Return (x, y) of the center of cell containing provided text 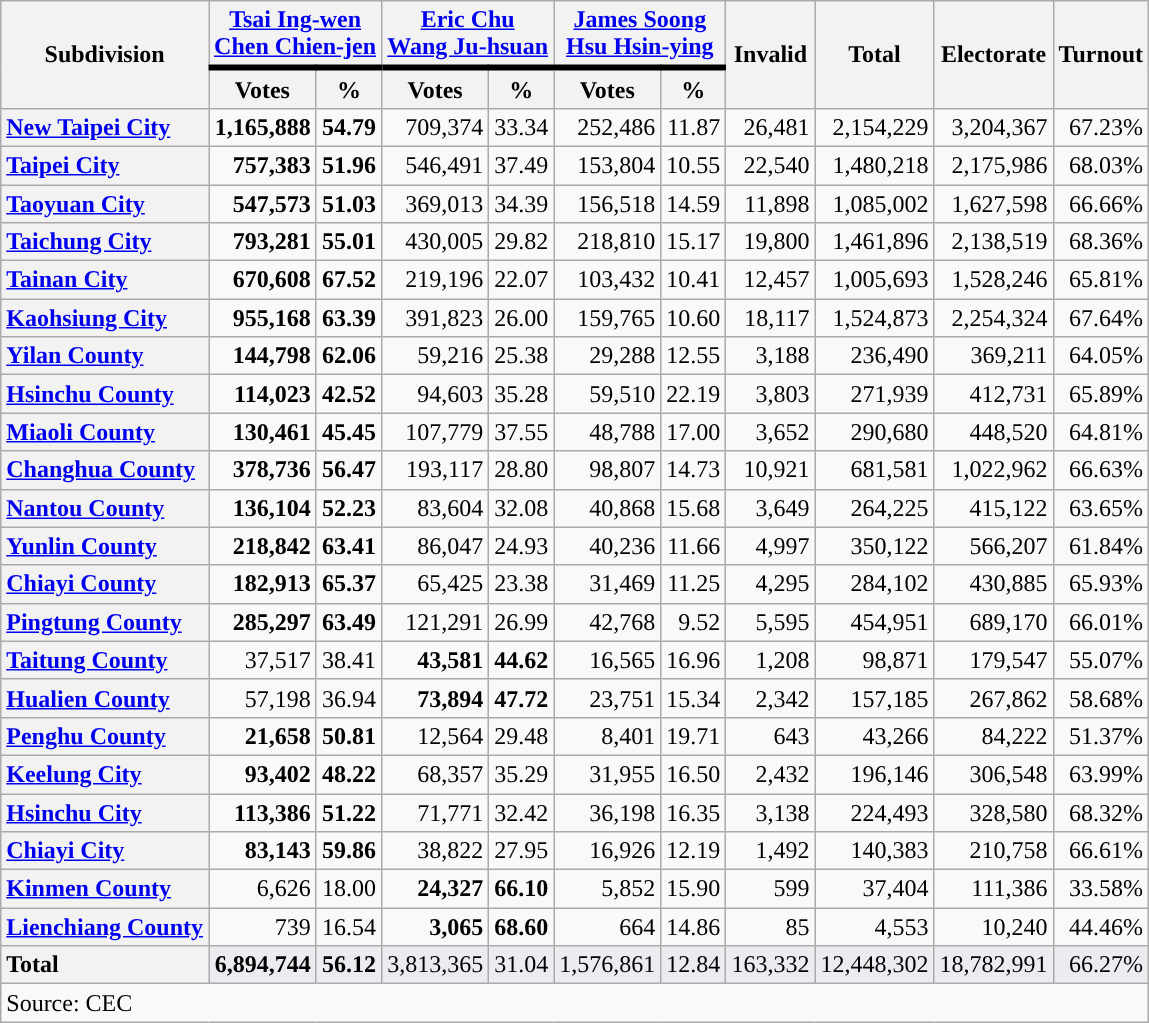
63.65% (1101, 508)
65,425 (436, 584)
448,520 (994, 432)
Hualien County (105, 698)
252,486 (608, 127)
5,852 (608, 889)
68,357 (436, 774)
681,581 (874, 470)
218,842 (263, 546)
35.28 (522, 394)
65.37 (348, 584)
111,386 (994, 889)
599 (770, 889)
1,524,873 (874, 318)
1,461,896 (874, 242)
18.00 (348, 889)
16.35 (694, 813)
27.95 (522, 851)
65.81% (1101, 280)
739 (263, 927)
10,921 (770, 470)
193,117 (436, 470)
757,383 (263, 165)
2,432 (770, 774)
44.46% (1101, 927)
14.86 (694, 927)
48,788 (608, 432)
3,188 (770, 356)
66.66% (1101, 203)
19,800 (770, 242)
29,288 (608, 356)
12,457 (770, 280)
4,553 (874, 927)
40,236 (608, 546)
23.38 (522, 584)
26.99 (522, 622)
Yilan County (105, 356)
9.52 (694, 622)
24.93 (522, 546)
793,281 (263, 242)
29.82 (522, 242)
11.87 (694, 127)
Taichung City (105, 242)
36,198 (608, 813)
57,198 (263, 698)
6,894,744 (263, 965)
43,266 (874, 736)
182,913 (263, 584)
93,402 (263, 774)
219,196 (436, 280)
36.94 (348, 698)
James SoongHsu Hsin-ying (640, 34)
306,548 (994, 774)
Miaoli County (105, 432)
37.49 (522, 165)
Taitung County (105, 660)
83,604 (436, 508)
Pingtung County (105, 622)
670,608 (263, 280)
21,658 (263, 736)
Invalid (770, 55)
59,216 (436, 356)
26,481 (770, 127)
Subdivision (105, 55)
179,547 (994, 660)
63.39 (348, 318)
31,469 (608, 584)
15.17 (694, 242)
6,626 (263, 889)
54.79 (348, 127)
22,540 (770, 165)
86,047 (436, 546)
664 (608, 927)
15.68 (694, 508)
51.22 (348, 813)
12,564 (436, 736)
218,810 (608, 242)
26.00 (522, 318)
1,022,962 (994, 470)
83,143 (263, 851)
16.96 (694, 660)
23,751 (608, 698)
66.27% (1101, 965)
55.07% (1101, 660)
107,779 (436, 432)
15.34 (694, 698)
16.54 (348, 927)
Hsinchu City (105, 813)
51.96 (348, 165)
290,680 (874, 432)
2,138,519 (994, 242)
1,528,246 (994, 280)
59.86 (348, 851)
328,580 (994, 813)
153,804 (608, 165)
369,211 (994, 356)
29.48 (522, 736)
546,491 (436, 165)
3,813,365 (436, 965)
157,185 (874, 698)
14.59 (694, 203)
5,595 (770, 622)
Chiayi City (105, 851)
Tainan City (105, 280)
38.41 (348, 660)
42.52 (348, 394)
689,170 (994, 622)
35.29 (522, 774)
59,510 (608, 394)
163,332 (770, 965)
2,254,324 (994, 318)
Nantou County (105, 508)
32.42 (522, 813)
3,204,367 (994, 127)
4,295 (770, 584)
114,023 (263, 394)
121,291 (436, 622)
12.19 (694, 851)
63.49 (348, 622)
42,768 (608, 622)
64.05% (1101, 356)
103,432 (608, 280)
643 (770, 736)
52.23 (348, 508)
98,807 (608, 470)
11.25 (694, 584)
51.37% (1101, 736)
Hsinchu County (105, 394)
4,997 (770, 546)
66.61% (1101, 851)
63.41 (348, 546)
267,862 (994, 698)
369,013 (436, 203)
430,885 (994, 584)
37,404 (874, 889)
66.63% (1101, 470)
98,871 (874, 660)
94,603 (436, 394)
Lienchiang County (105, 927)
12.84 (694, 965)
68.32% (1101, 813)
17.00 (694, 432)
40,868 (608, 508)
68.36% (1101, 242)
3,065 (436, 927)
412,731 (994, 394)
1,492 (770, 851)
Changhua County (105, 470)
45.45 (348, 432)
Yunlin County (105, 546)
156,518 (608, 203)
Taoyuan City (105, 203)
12.55 (694, 356)
566,207 (994, 546)
37.55 (522, 432)
113,386 (263, 813)
56.47 (348, 470)
Source: CEC (575, 1003)
15.90 (694, 889)
547,573 (263, 203)
3,138 (770, 813)
67.64% (1101, 318)
2,342 (770, 698)
10.41 (694, 280)
144,798 (263, 356)
65.89% (1101, 394)
271,939 (874, 394)
11.66 (694, 546)
Eric ChuWang Ju-hsuan (468, 34)
10.55 (694, 165)
67.23% (1101, 127)
Turnout (1101, 55)
33.34 (522, 127)
224,493 (874, 813)
8,401 (608, 736)
2,154,229 (874, 127)
44.62 (522, 660)
63.99% (1101, 774)
236,490 (874, 356)
1,005,693 (874, 280)
24,327 (436, 889)
84,222 (994, 736)
454,951 (874, 622)
Tsai Ing-wenChen Chien-jen (296, 34)
11,898 (770, 203)
1,165,888 (263, 127)
25.38 (522, 356)
136,104 (263, 508)
378,736 (263, 470)
62.06 (348, 356)
64.81% (1101, 432)
34.39 (522, 203)
210,758 (994, 851)
1,627,598 (994, 203)
3,652 (770, 432)
71,771 (436, 813)
10.60 (694, 318)
16,926 (608, 851)
28.80 (522, 470)
3,649 (770, 508)
391,823 (436, 318)
18,117 (770, 318)
73,894 (436, 698)
12,448,302 (874, 965)
159,765 (608, 318)
65.93% (1101, 584)
New Taipei City (105, 127)
33.58% (1101, 889)
140,383 (874, 851)
350,122 (874, 546)
285,297 (263, 622)
85 (770, 927)
264,225 (874, 508)
67.52 (348, 280)
56.12 (348, 965)
19.71 (694, 736)
18,782,991 (994, 965)
31.04 (522, 965)
14.73 (694, 470)
16,565 (608, 660)
Electorate (994, 55)
58.68% (1101, 698)
47.72 (522, 698)
43,581 (436, 660)
1,480,218 (874, 165)
Keelung City (105, 774)
55.01 (348, 242)
10,240 (994, 927)
415,122 (994, 508)
22.19 (694, 394)
130,461 (263, 432)
1,085,002 (874, 203)
1,208 (770, 660)
37,517 (263, 660)
66.01% (1101, 622)
955,168 (263, 318)
Taipei City (105, 165)
2,175,986 (994, 165)
284,102 (874, 584)
48.22 (348, 774)
Kaohsiung City (105, 318)
16.50 (694, 774)
22.07 (522, 280)
1,576,861 (608, 965)
68.60 (522, 927)
61.84% (1101, 546)
32.08 (522, 508)
196,146 (874, 774)
Chiayi County (105, 584)
38,822 (436, 851)
51.03 (348, 203)
Penghu County (105, 736)
31,955 (608, 774)
50.81 (348, 736)
3,803 (770, 394)
Kinmen County (105, 889)
709,374 (436, 127)
430,005 (436, 242)
66.10 (522, 889)
68.03% (1101, 165)
